For the text-containing cell, return its midpoint in [x, y] coordinate format. 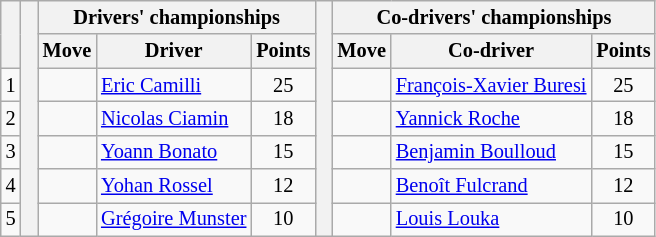
Yoann Bonato [174, 152]
3 [11, 152]
Nicolas Ciamin [174, 118]
Benoît Fulcrand [491, 186]
5 [11, 219]
Benjamin Boulloud [491, 152]
Yannick Roche [491, 118]
4 [11, 186]
Co-drivers' championships [494, 17]
Eric Camilli [174, 85]
1 [11, 85]
Driver [174, 51]
Co-driver [491, 51]
Grégoire Munster [174, 219]
François-Xavier Buresi [491, 85]
Yohan Rossel [174, 186]
2 [11, 118]
Louis Louka [491, 219]
Drivers' championships [177, 17]
